Output the [X, Y] coordinate of the center of the cell containing the given text.  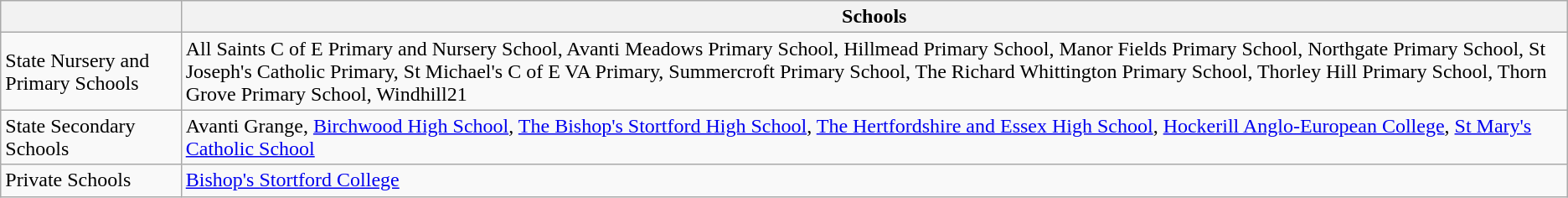
Schools [874, 17]
Bishop's Stortford College [874, 180]
Private Schools [90, 180]
State Secondary Schools [90, 138]
State Nursery and Primary Schools [90, 71]
